Find where the given text appears and provide that cell's center as (X, Y) coordinate. 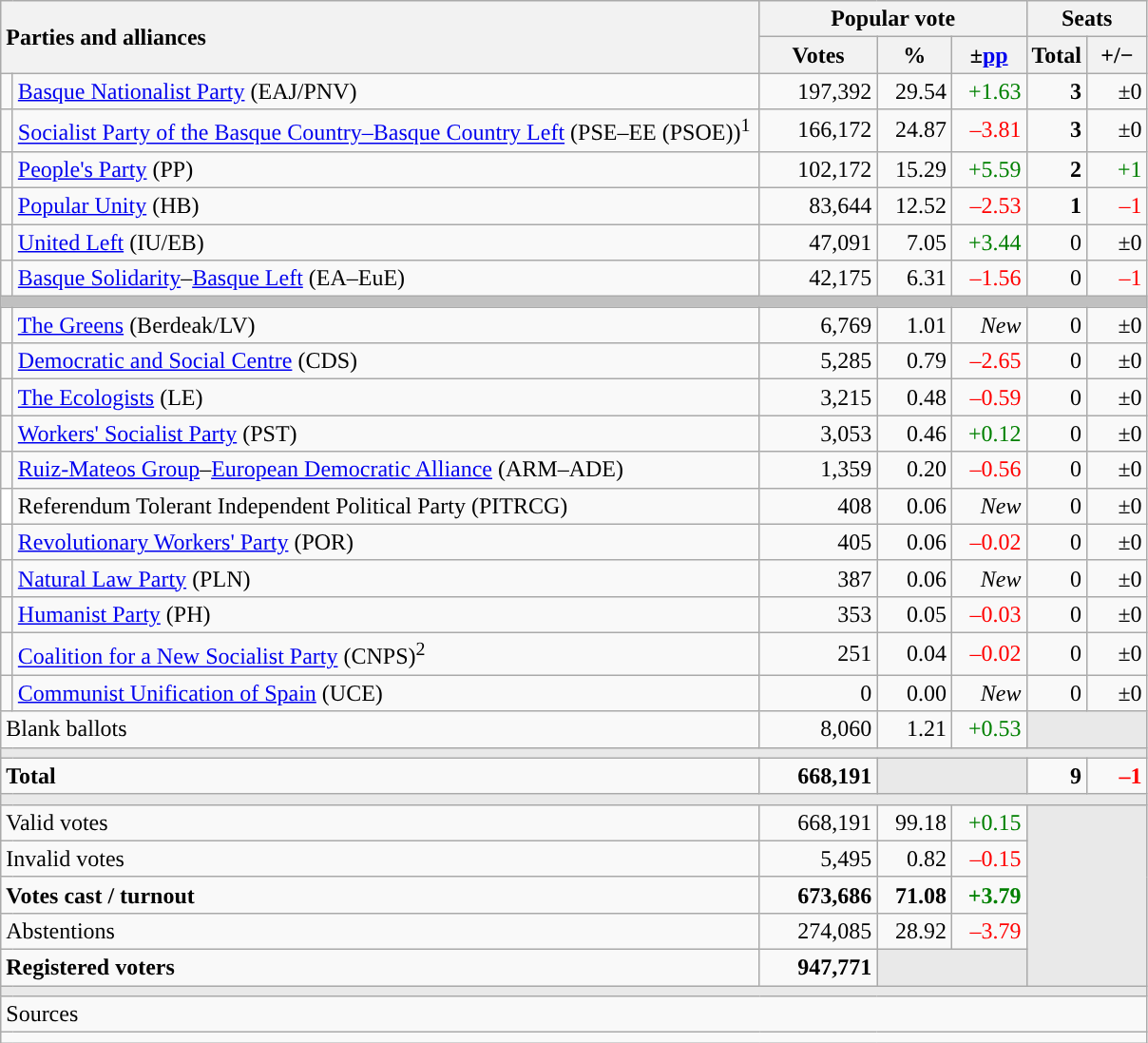
Coalition for a New Socialist Party (CNPS)2 (386, 654)
5,495 (818, 859)
197,392 (818, 91)
Valid votes (380, 822)
2 (1057, 169)
The Greens (Berdeak/LV) (386, 325)
405 (818, 542)
24.87 (914, 131)
+5.59 (988, 169)
3,053 (818, 434)
Parties and alliances (380, 37)
5,285 (818, 361)
–3.81 (988, 131)
1.21 (914, 729)
1.01 (914, 325)
Popular vote (893, 19)
–3.79 (988, 931)
274,085 (818, 931)
Basque Nationalist Party (EAJ/PNV) (386, 91)
71.08 (914, 895)
Communist Unification of Spain (UCE) (386, 693)
0.79 (914, 361)
0.04 (914, 654)
15.29 (914, 169)
Abstentions (380, 931)
–0.56 (988, 470)
947,771 (818, 967)
6.31 (914, 279)
47,091 (818, 242)
0.20 (914, 470)
+1 (1118, 169)
166,172 (818, 131)
0.05 (914, 614)
102,172 (818, 169)
7.05 (914, 242)
Sources (574, 1014)
Blank ballots (380, 729)
251 (818, 654)
3,215 (818, 397)
Socialist Party of the Basque Country–Basque Country Left (PSE–EE (PSOE))1 (386, 131)
–2.65 (988, 361)
–2.53 (988, 206)
28.92 (914, 931)
408 (818, 506)
–0.03 (988, 614)
8,060 (818, 729)
Seats (1087, 19)
Basque Solidarity–Basque Left (EA–EuE) (386, 279)
1 (1057, 206)
Workers' Socialist Party (PST) (386, 434)
Votes cast / turnout (380, 895)
+/− (1118, 55)
+3.44 (988, 242)
Revolutionary Workers' Party (POR) (386, 542)
–0.59 (988, 397)
–0.15 (988, 859)
0.48 (914, 397)
Invalid votes (380, 859)
United Left (IU/EB) (386, 242)
6,769 (818, 325)
0.46 (914, 434)
+0.12 (988, 434)
Ruiz-Mateos Group–European Democratic Alliance (ARM–ADE) (386, 470)
Popular Unity (HB) (386, 206)
Votes (818, 55)
12.52 (914, 206)
Democratic and Social Centre (CDS) (386, 361)
673,686 (818, 895)
0.82 (914, 859)
387 (818, 578)
+1.63 (988, 91)
29.54 (914, 91)
–1.56 (988, 279)
+0.53 (988, 729)
People's Party (PP) (386, 169)
83,644 (818, 206)
Natural Law Party (PLN) (386, 578)
Registered voters (380, 967)
% (914, 55)
The Ecologists (LE) (386, 397)
42,175 (818, 279)
±pp (988, 55)
+0.15 (988, 822)
0.00 (914, 693)
1,359 (818, 470)
+3.79 (988, 895)
Humanist Party (PH) (386, 614)
353 (818, 614)
99.18 (914, 822)
Referendum Tolerant Independent Political Party (PITRCG) (386, 506)
9 (1057, 776)
